Return the (x, y) coordinate for the center point of the cell that contains the specified text.  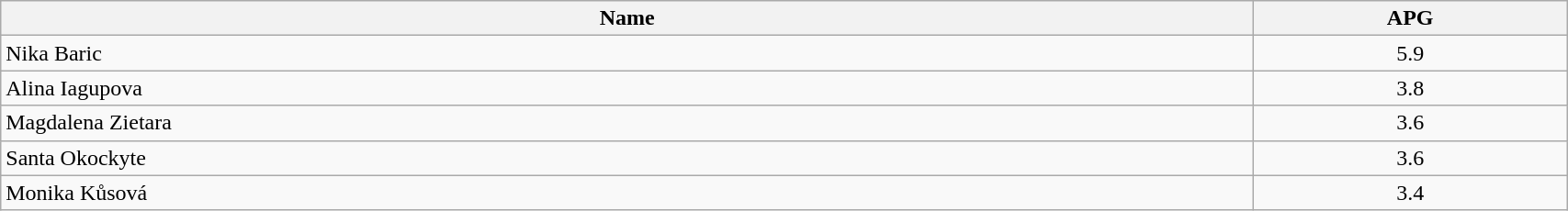
Alina Iagupova (627, 88)
3.8 (1411, 88)
5.9 (1411, 53)
Santa Okockyte (627, 158)
APG (1411, 18)
Name (627, 18)
Monika Kůsová (627, 193)
3.4 (1411, 193)
Magdalena Zietara (627, 123)
Nika Baric (627, 53)
